Locate the cell with the specified text and output its [x, y] center coordinate. 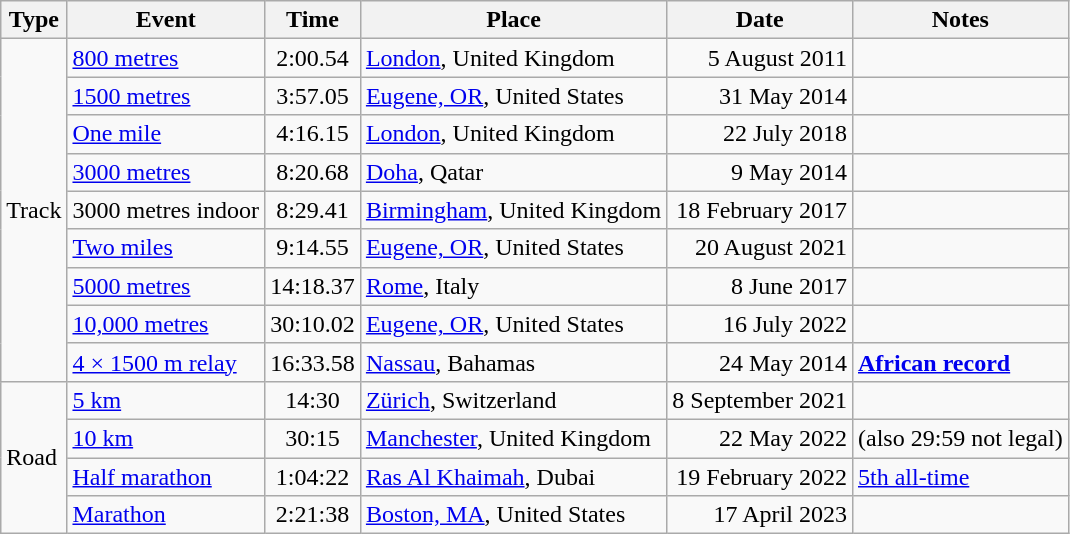
5th all-time [960, 477]
31 May 2014 [760, 96]
Manchester, United Kingdom [513, 438]
22 July 2018 [760, 134]
Rome, Italy [513, 286]
Date [760, 20]
14:30 [313, 400]
3:57.05 [313, 96]
8 June 2017 [760, 286]
5 km [166, 400]
Half marathon [166, 477]
Marathon [166, 515]
Nassau, Bahamas [513, 362]
4 × 1500 m relay [166, 362]
Ras Al Khaimah, Dubai [513, 477]
Track [34, 210]
22 May 2022 [760, 438]
Notes [960, 20]
5 August 2011 [760, 58]
30:15 [313, 438]
17 April 2023 [760, 515]
Doha, Qatar [513, 172]
Boston, MA, United States [513, 515]
24 May 2014 [760, 362]
20 August 2021 [760, 248]
Time [313, 20]
African record [960, 362]
16:33.58 [313, 362]
16 July 2022 [760, 324]
800 metres [166, 58]
Type [34, 20]
8:20.68 [313, 172]
Event [166, 20]
Zürich, Switzerland [513, 400]
8 September 2021 [760, 400]
3000 metres [166, 172]
10 km [166, 438]
2:00.54 [313, 58]
19 February 2022 [760, 477]
8:29.41 [313, 210]
9 May 2014 [760, 172]
Two miles [166, 248]
30:10.02 [313, 324]
One mile [166, 134]
3000 metres indoor [166, 210]
14:18.37 [313, 286]
Road [34, 457]
1500 metres [166, 96]
2:21:38 [313, 515]
(also 29:59 not legal) [960, 438]
9:14.55 [313, 248]
5000 metres [166, 286]
18 February 2017 [760, 210]
1:04:22 [313, 477]
10,000 metres [166, 324]
4:16.15 [313, 134]
Place [513, 20]
Birmingham, United Kingdom [513, 210]
